Extract the (x, y) coordinate from the center of the cell holding the provided text.  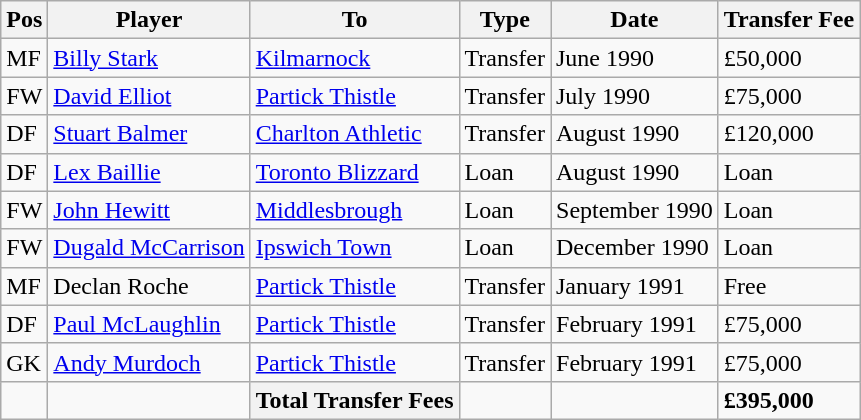
£50,000 (788, 58)
Andy Murdoch (149, 362)
September 1990 (634, 210)
January 1991 (634, 286)
June 1990 (634, 58)
Type (505, 20)
Billy Stark (149, 58)
Toronto Blizzard (354, 172)
Dugald McCarrison (149, 248)
December 1990 (634, 248)
Kilmarnock (354, 58)
Free (788, 286)
Stuart Balmer (149, 134)
John Hewitt (149, 210)
Player (149, 20)
Pos (24, 20)
Paul McLaughlin (149, 324)
Declan Roche (149, 286)
Middlesbrough (354, 210)
Total Transfer Fees (354, 400)
Transfer Fee (788, 20)
Date (634, 20)
Ipswich Town (354, 248)
To (354, 20)
Lex Baillie (149, 172)
GK (24, 362)
£120,000 (788, 134)
July 1990 (634, 96)
£395,000 (788, 400)
Charlton Athletic (354, 134)
David Elliot (149, 96)
